Provide the (X, Y) coordinate of the cell's center where the given text is located.  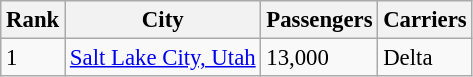
1 (33, 58)
Salt Lake City, Utah (163, 58)
Passengers (320, 20)
13,000 (320, 58)
Rank (33, 20)
Carriers (425, 20)
Delta (425, 58)
City (163, 20)
